Scan for the cell matching the given text and deliver its [x, y] coordinate at center. 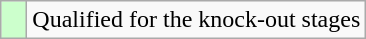
Qualified for the knock-out stages [196, 20]
